Detect which cell encompasses the target text, then output its [X, Y] center coordinate. 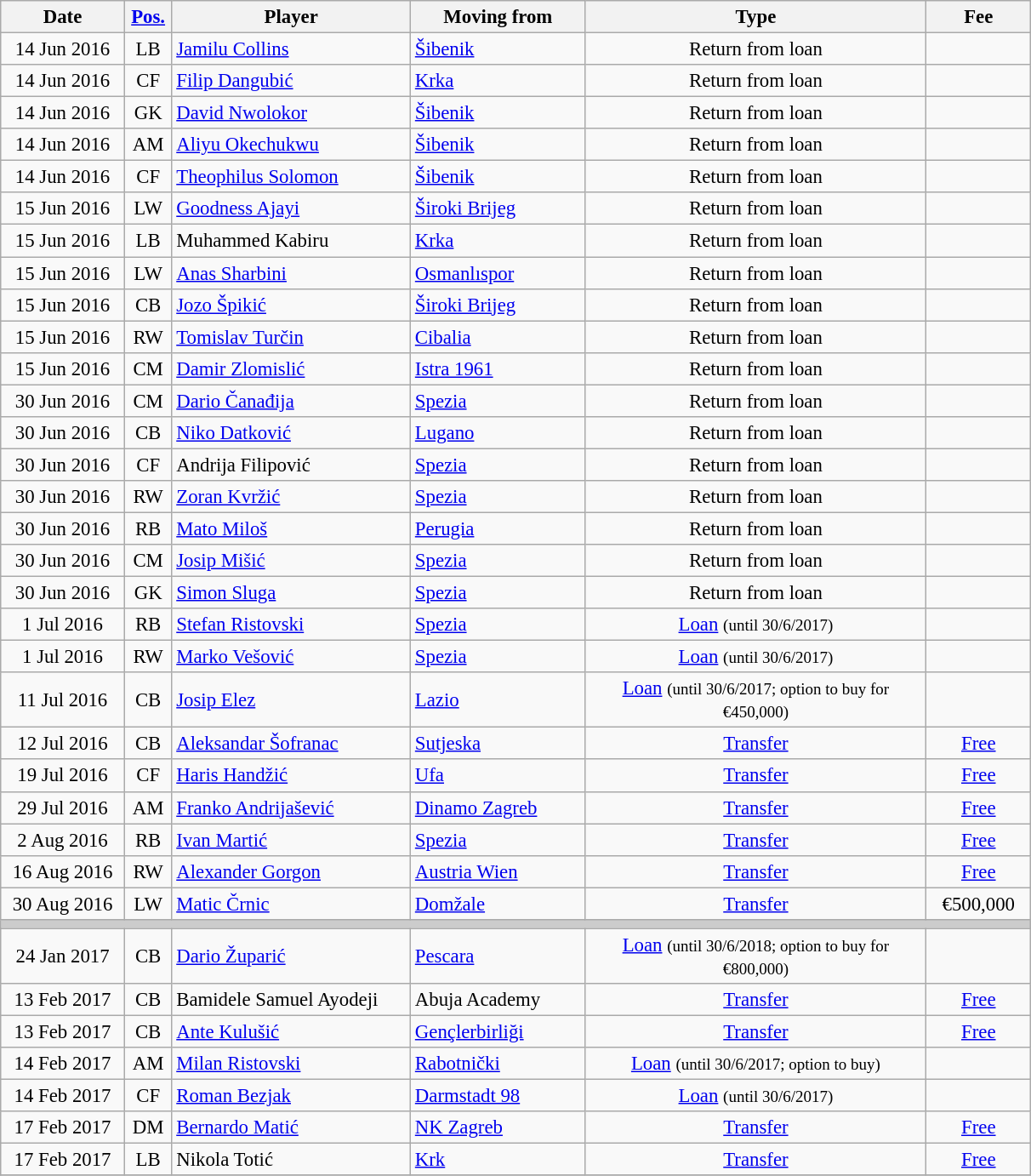
Tomislav Turčin [291, 337]
Andrija Filipović [291, 465]
Fee [978, 17]
Domžale [498, 904]
Sutjeska [498, 744]
2 Aug 2016 [63, 840]
Lazio [498, 699]
Stefan Ristovski [291, 625]
16 Aug 2016 [63, 871]
12 Jul 2016 [63, 744]
Krk [498, 1160]
Istra 1961 [498, 368]
30 Aug 2016 [63, 904]
Haris Handžić [291, 776]
Loan (until 30/6/2017; option to buy) [755, 1064]
Simon Sluga [291, 593]
Pescara [498, 956]
Ivan Martić [291, 840]
Goodness Ajayi [291, 208]
Theophilus Solomon [291, 177]
24 Jan 2017 [63, 956]
Loan (until 30/6/2017; option to buy for €450,000) [755, 699]
Osmanlıspor [498, 273]
Aliyu Okechukwu [291, 145]
Bernardo Matić [291, 1127]
David Nwolokor [291, 113]
NK Zagreb [498, 1127]
Perugia [498, 528]
Franko Andrijašević [291, 808]
Austria Wien [498, 871]
Type [755, 17]
Aleksandar Šofranac [291, 744]
Ante Kulušić [291, 1031]
Milan Ristovski [291, 1064]
€500,000 [978, 904]
Muhammed Kabiru [291, 241]
Zoran Kvržić [291, 497]
Mato Miloš [291, 528]
Date [63, 17]
Abuja Academy [498, 1000]
Jozo Špikić [291, 305]
Player [291, 17]
Lugano [498, 433]
Darmstadt 98 [498, 1096]
Bamidele Samuel Ayodeji [291, 1000]
Jamilu Collins [291, 49]
Dinamo Zagreb [498, 808]
Moving from [498, 17]
Ufa [498, 776]
Filip Dangubić [291, 81]
Rabotnički [498, 1064]
Josip Elez [291, 699]
Damir Zlomislić [291, 368]
Gençlerbirliği [498, 1031]
DM [148, 1127]
Cibalia [498, 337]
Niko Datković [291, 433]
Matic Črnic [291, 904]
Anas Sharbini [291, 273]
19 Jul 2016 [63, 776]
Josip Mišić [291, 561]
Alexander Gorgon [291, 871]
Loan (until 30/6/2018; option to buy for €800,000) [755, 956]
Marko Vešović [291, 657]
Nikola Totić [291, 1160]
11 Jul 2016 [63, 699]
Roman Bezjak [291, 1096]
Pos. [148, 17]
Dario Čanađija [291, 401]
29 Jul 2016 [63, 808]
Dario Župarić [291, 956]
